Extract the [x, y] coordinate from the center of the cell holding the provided text.  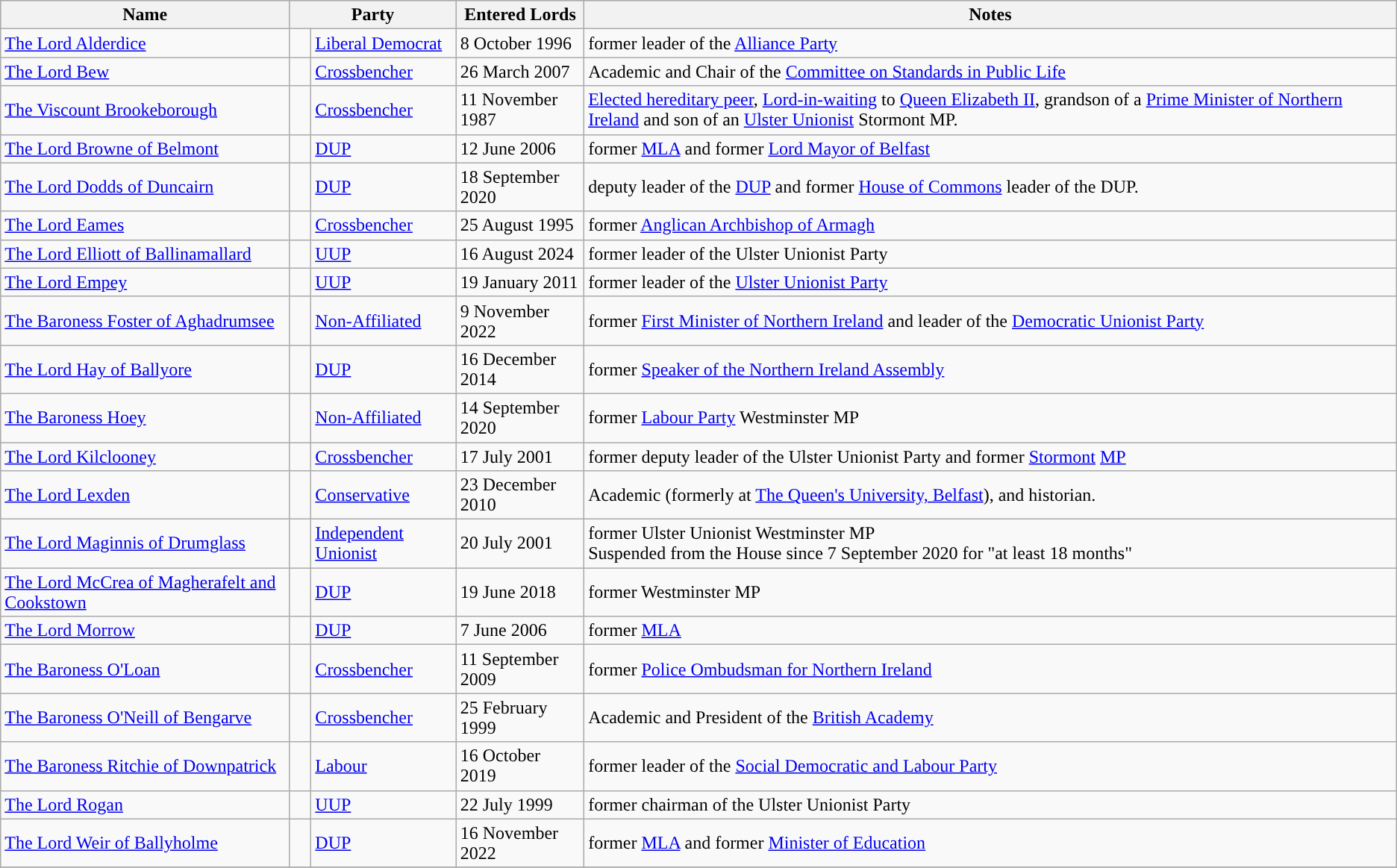
former Westminster MP [991, 593]
Entered Lords [519, 15]
19 June 2018 [519, 593]
The Lord Weir of Ballyholme [145, 843]
26 March 2007 [519, 72]
Conservative [384, 496]
11 November 1987 [519, 110]
former chairman of the Ulster Unionist Party [991, 805]
The Lord Elliott of Ballinamallard [145, 254]
22 July 1999 [519, 805]
Notes [991, 15]
17 July 2001 [519, 456]
7 June 2006 [519, 631]
Independent Unionist [384, 543]
23 December 2010 [519, 496]
25 August 1995 [519, 225]
The Baroness Hoey [145, 418]
25 February 1999 [519, 718]
The Lord Alderdice [145, 43]
12 June 2006 [519, 149]
former MLA and former Lord Mayor of Belfast [991, 149]
8 October 1996 [519, 43]
The Lord Rogan [145, 805]
former leader of the Social Democratic and Labour Party [991, 766]
The Lord Dodds of Duncairn [145, 187]
The Lord Eames [145, 225]
The Lord McCrea of Magherafelt and Cookstown [145, 593]
The Baroness Ritchie of Downpatrick [145, 766]
The Lord Lexden [145, 496]
The Lord Hay of Ballyore [145, 369]
The Baroness O'Neill of Bengarve [145, 718]
Academic and Chair of the Committee on Standards in Public Life [991, 72]
16 November 2022 [519, 843]
16 October 2019 [519, 766]
20 July 2001 [519, 543]
deputy leader of the DUP and former House of Commons leader of the DUP. [991, 187]
Academic (formerly at The Queen's University, Belfast), and historian. [991, 496]
former First Minister of Northern Ireland and leader of the Democratic Unionist Party [991, 321]
The Lord Morrow [145, 631]
The Viscount Brookeborough [145, 110]
former MLA [991, 631]
former Anglican Archbishop of Armagh [991, 225]
The Lord Browne of Belmont [145, 149]
former Ulster Unionist Westminster MPSuspended from the House since 7 September 2020 for "at least 18 months" [991, 543]
19 January 2011 [519, 282]
Name [145, 15]
11 September 2009 [519, 669]
The Lord Maginnis of Drumglass [145, 543]
The Lord Kilclooney [145, 456]
14 September 2020 [519, 418]
The Lord Empey [145, 282]
Party [373, 15]
The Baroness O'Loan [145, 669]
Academic and President of the British Academy [991, 718]
former Labour Party Westminster MP [991, 418]
former MLA and former Minister of Education [991, 843]
Liberal Democrat [384, 43]
16 December 2014 [519, 369]
9 November 2022 [519, 321]
16 August 2024 [519, 254]
The Lord Bew [145, 72]
former leader of the Alliance Party [991, 43]
former deputy leader of the Ulster Unionist Party and former Stormont MP [991, 456]
former Police Ombudsman for Northern Ireland [991, 669]
18 September 2020 [519, 187]
former Speaker of the Northern Ireland Assembly [991, 369]
Labour [384, 766]
The Baroness Foster of Aghadrumsee [145, 321]
